From the cell containing the given text, extract its center point as [X, Y] coordinate. 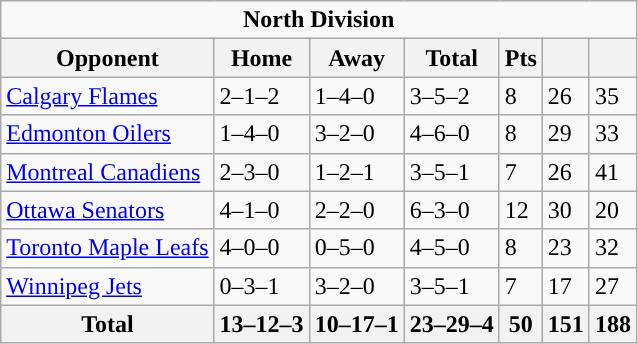
2–3–0 [262, 172]
0–5–0 [356, 248]
13–12–3 [262, 324]
4–5–0 [452, 248]
32 [612, 248]
33 [612, 134]
10–17–1 [356, 324]
20 [612, 210]
2–1–2 [262, 96]
Away [356, 58]
Pts [520, 58]
Winnipeg Jets [108, 286]
4–1–0 [262, 210]
2–2–0 [356, 210]
4–6–0 [452, 134]
30 [566, 210]
29 [566, 134]
Opponent [108, 58]
17 [566, 286]
23–29–4 [452, 324]
188 [612, 324]
4–0–0 [262, 248]
41 [612, 172]
Toronto Maple Leafs [108, 248]
12 [520, 210]
151 [566, 324]
23 [566, 248]
1–2–1 [356, 172]
35 [612, 96]
0–3–1 [262, 286]
North Division [319, 20]
27 [612, 286]
Montreal Canadiens [108, 172]
Home [262, 58]
3–5–2 [452, 96]
Edmonton Oilers [108, 134]
6–3–0 [452, 210]
50 [520, 324]
Calgary Flames [108, 96]
Ottawa Senators [108, 210]
